Provide the (x, y) coordinate of the cell's center where the given text is located.  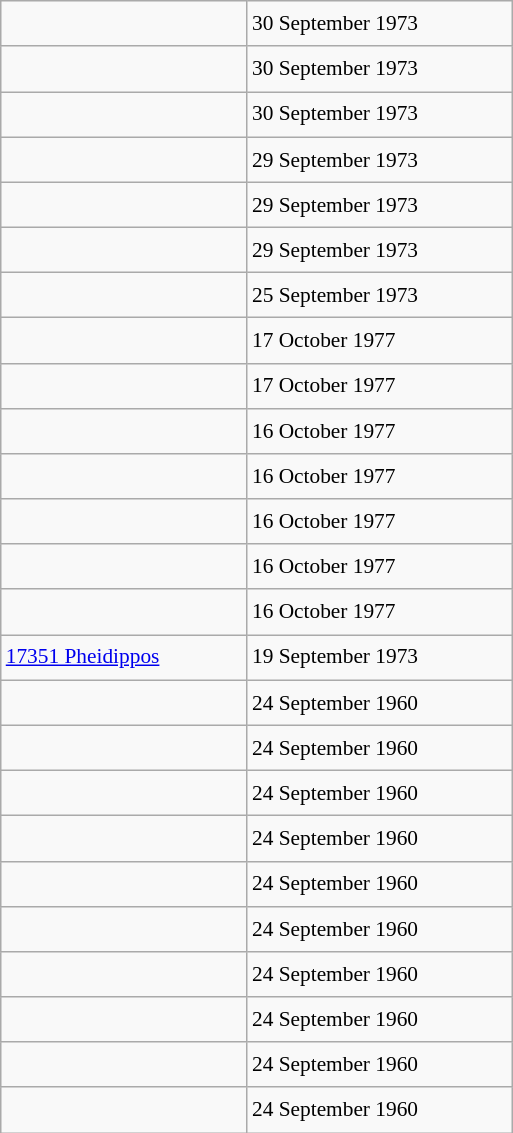
17351 Pheidippos (124, 658)
25 September 1973 (380, 296)
19 September 1973 (380, 658)
